Provide the [X, Y] coordinate of the cell's center where the given text is located.  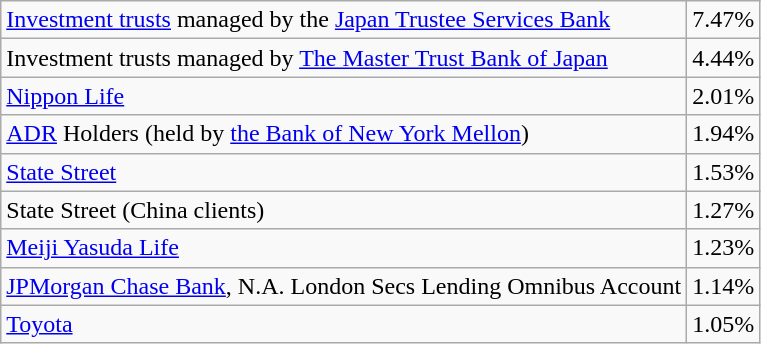
1.94% [724, 134]
Investment trusts managed by the Japan Trustee Services Bank [344, 20]
1.53% [724, 172]
ADR Holders (held by the Bank of New York Mellon) [344, 134]
Nippon Life [344, 96]
State Street [344, 172]
1.27% [724, 210]
7.47% [724, 20]
State Street (China clients) [344, 210]
1.14% [724, 286]
Investment trusts managed by The Master Trust Bank of Japan [344, 58]
2.01% [724, 96]
1.05% [724, 324]
Meiji Yasuda Life [344, 248]
1.23% [724, 248]
4.44% [724, 58]
JPMorgan Chase Bank, N.A. London Secs Lending Omnibus Account [344, 286]
Toyota [344, 324]
